Scan for the cell matching the given text and deliver its (x, y) coordinate at center. 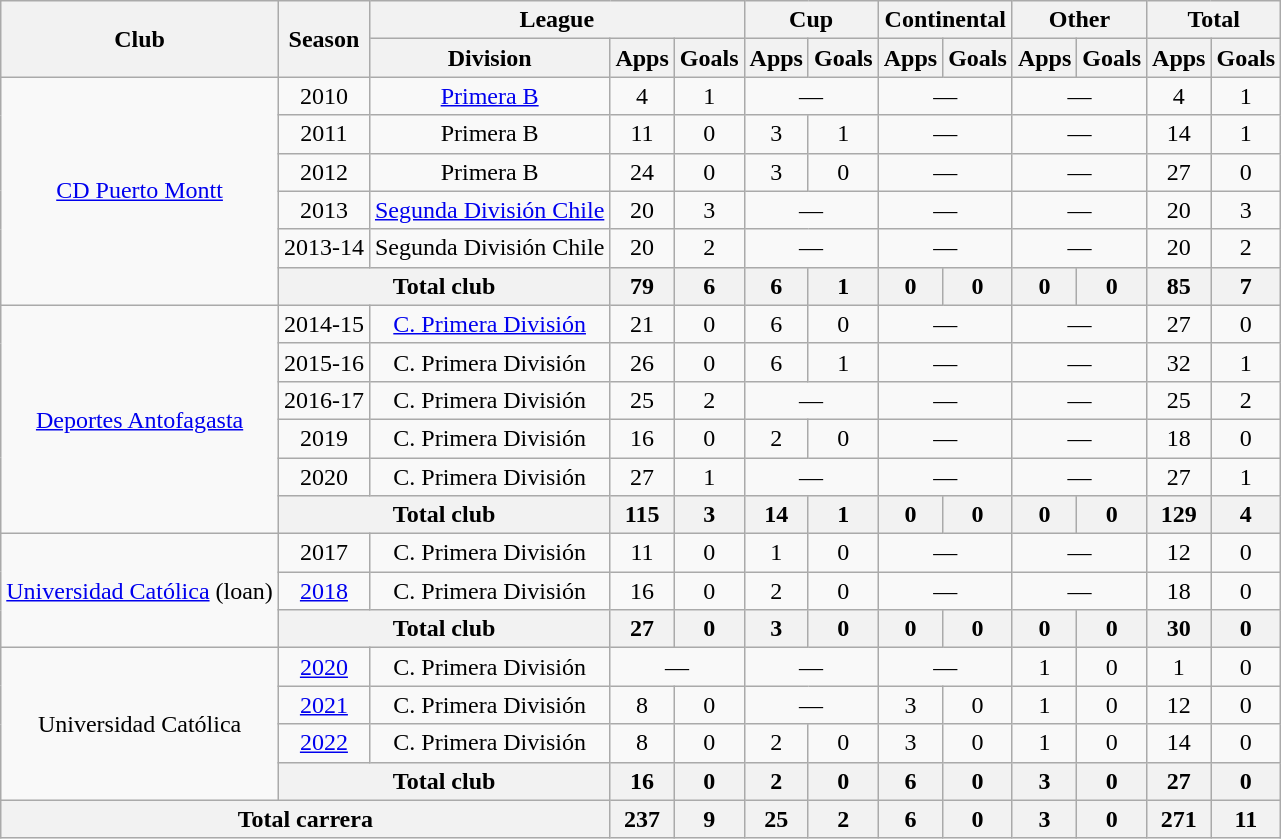
115 (642, 515)
Division (489, 58)
2010 (324, 96)
2017 (324, 553)
2013 (324, 210)
30 (1179, 629)
2015-16 (324, 362)
2012 (324, 172)
League (556, 20)
85 (1179, 286)
79 (642, 286)
Deportes Antofagasta (140, 419)
129 (1179, 515)
2019 (324, 438)
2016-17 (324, 400)
2014-15 (324, 324)
Total carrera (306, 819)
24 (642, 172)
26 (642, 362)
21 (642, 324)
Continental (945, 20)
32 (1179, 362)
Cup (811, 20)
2011 (324, 134)
2018 (324, 591)
2022 (324, 743)
237 (642, 819)
Club (140, 39)
7 (1246, 286)
Universidad Católica (loan) (140, 591)
CD Puerto Montt (140, 191)
Total (1214, 20)
2021 (324, 705)
Other (1079, 20)
Season (324, 39)
Universidad Católica (140, 724)
271 (1179, 819)
2013-14 (324, 248)
9 (709, 819)
